Return the (X, Y) coordinate for the center point of the cell that contains the specified text.  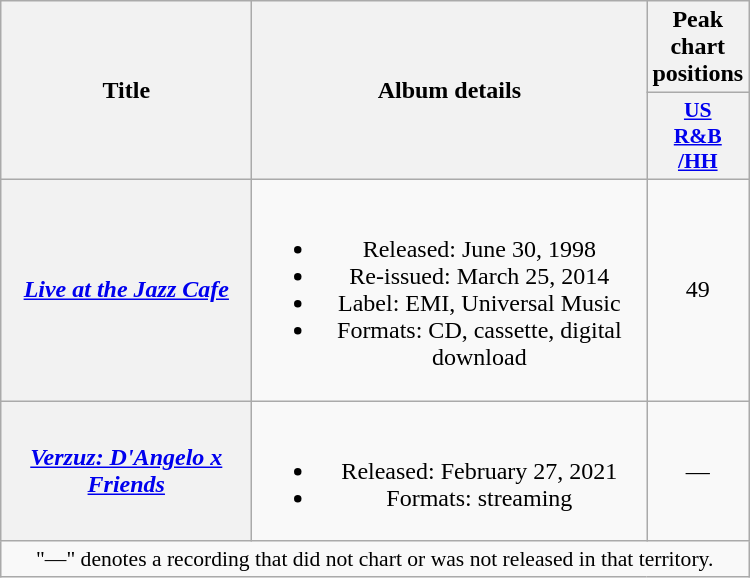
Album details (450, 90)
— (698, 470)
Live at the Jazz Cafe (126, 290)
USR&B/HH (698, 136)
Released: February 27, 2021Formats: streaming (450, 470)
Released: June 30, 1998Re-issued: March 25, 2014Label: EMI, Universal MusicFormats: CD, cassette, digital download (450, 290)
49 (698, 290)
Title (126, 90)
Verzuz: D'Angelo x Friends (126, 470)
Peak chart positions (698, 47)
"—" denotes a recording that did not chart or was not released in that territory. (375, 559)
